Identify which cell holds the provided text, then report its [x, y] central coordinate. 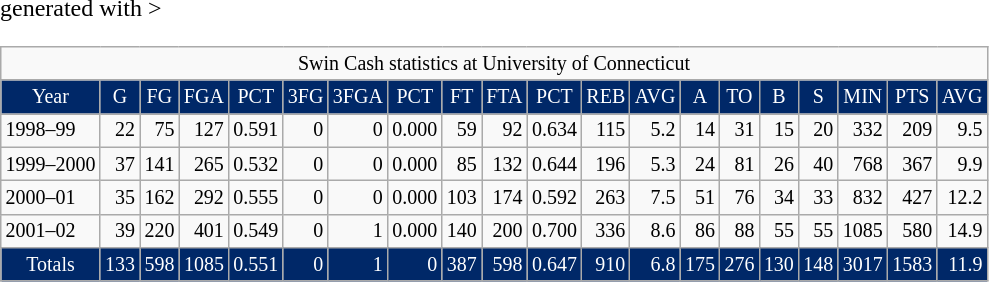
263 [606, 198]
336 [606, 230]
81 [740, 164]
FGA [204, 96]
51 [700, 198]
REB [606, 96]
141 [160, 164]
427 [912, 198]
3017 [862, 264]
0.532 [256, 164]
3FGA [358, 96]
31 [740, 130]
92 [505, 130]
127 [204, 130]
24 [700, 164]
14.9 [962, 230]
0.591 [256, 130]
A [700, 96]
0.644 [554, 164]
85 [462, 164]
0.700 [554, 230]
86 [700, 230]
832 [862, 198]
276 [740, 264]
3FG [306, 96]
26 [778, 164]
FG [160, 96]
33 [818, 198]
TO [740, 96]
22 [120, 130]
1999–2000 [50, 164]
0.549 [256, 230]
7.5 [655, 198]
5.3 [655, 164]
130 [778, 264]
PTS [912, 96]
387 [462, 264]
220 [160, 230]
34 [778, 198]
196 [606, 164]
B [778, 96]
115 [606, 130]
FTA [505, 96]
9.9 [962, 164]
132 [505, 164]
768 [862, 164]
162 [160, 198]
332 [862, 130]
0.592 [554, 198]
9.5 [962, 130]
2000–01 [50, 198]
1998–99 [50, 130]
20 [818, 130]
75 [160, 130]
35 [120, 198]
88 [740, 230]
0.551 [256, 264]
910 [606, 264]
G [120, 96]
1583 [912, 264]
11.9 [962, 264]
0.555 [256, 198]
59 [462, 130]
148 [818, 264]
133 [120, 264]
12.2 [962, 198]
174 [505, 198]
265 [204, 164]
FT [462, 96]
2001–02 [50, 230]
76 [740, 198]
Year [50, 96]
401 [204, 230]
37 [120, 164]
175 [700, 264]
40 [818, 164]
140 [462, 230]
5.2 [655, 130]
200 [505, 230]
8.6 [655, 230]
MIN [862, 96]
15 [778, 130]
367 [912, 164]
580 [912, 230]
209 [912, 130]
14 [700, 130]
6.8 [655, 264]
0.634 [554, 130]
39 [120, 230]
0.647 [554, 264]
103 [462, 198]
S [818, 96]
Totals [50, 264]
Swin Cash statistics at University of Connecticut [494, 64]
292 [204, 198]
